Scan for the cell matching the given text and deliver its [X, Y] coordinate at center. 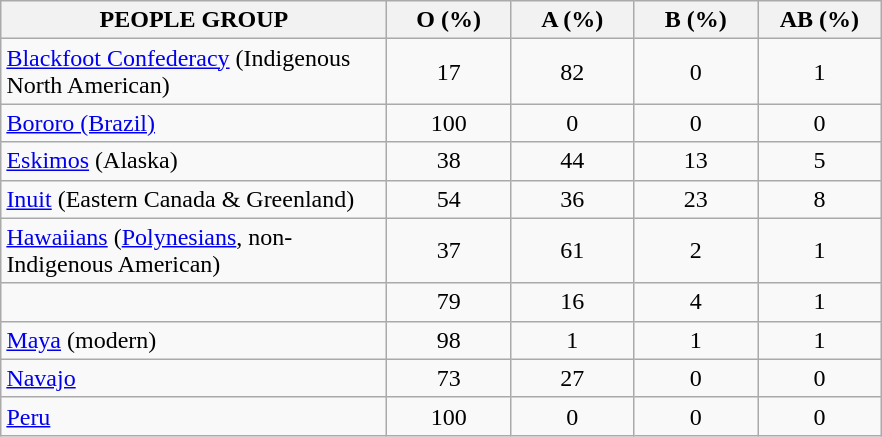
4 [696, 302]
Inuit (Eastern Canada & Greenland) [194, 199]
38 [449, 161]
5 [820, 161]
44 [572, 161]
A (%) [572, 20]
23 [696, 199]
Hawaiians (Polynesians, non-Indigenous American) [194, 250]
36 [572, 199]
2 [696, 250]
98 [449, 340]
Navajo [194, 378]
54 [449, 199]
27 [572, 378]
73 [449, 378]
17 [449, 72]
B (%) [696, 20]
PEOPLE GROUP [194, 20]
79 [449, 302]
82 [572, 72]
16 [572, 302]
Bororo (Brazil) [194, 123]
61 [572, 250]
Eskimos (Alaska) [194, 161]
Peru [194, 416]
8 [820, 199]
37 [449, 250]
Blackfoot Confederacy (Indigenous North American) [194, 72]
AB (%) [820, 20]
O (%) [449, 20]
Maya (modern) [194, 340]
13 [696, 161]
